Scan for the cell matching the given text and deliver its (X, Y) coordinate at center. 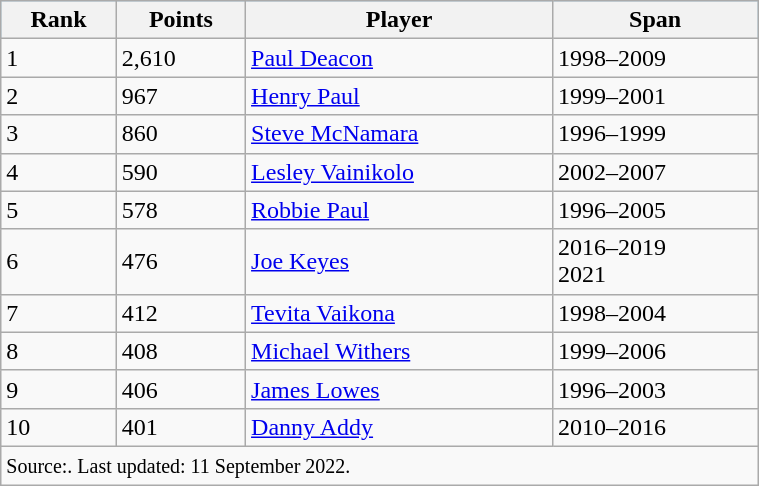
1996–1999 (656, 134)
1998–2009 (656, 58)
Steve McNamara (400, 134)
Joe Keyes (400, 262)
Rank (59, 20)
10 (59, 427)
860 (180, 134)
Danny Addy (400, 427)
2,610 (180, 58)
967 (180, 96)
1999–2001 (656, 96)
406 (180, 389)
2 (59, 96)
Robbie Paul (400, 210)
476 (180, 262)
8 (59, 351)
2016–2019 2021 (656, 262)
1996–2003 (656, 389)
Tevita Vaikona (400, 313)
7 (59, 313)
6 (59, 262)
401 (180, 427)
Henry Paul (400, 96)
Points (180, 20)
1 (59, 58)
3 (59, 134)
Michael Withers (400, 351)
2002–2007 (656, 172)
9 (59, 389)
Lesley Vainikolo (400, 172)
590 (180, 172)
1999–2006 (656, 351)
5 (59, 210)
Span (656, 20)
578 (180, 210)
408 (180, 351)
Paul Deacon (400, 58)
James Lowes (400, 389)
Player (400, 20)
1996–2005 (656, 210)
Source:. Last updated: 11 September 2022. (380, 465)
1998–2004 (656, 313)
412 (180, 313)
2010–2016 (656, 427)
4 (59, 172)
